Determine the [x, y] coordinate at the center of the cell enclosing the given text.  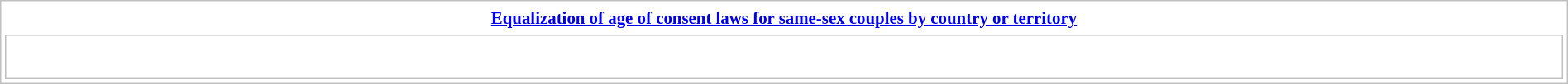
Equalization of age of consent laws for same-sex couples by country or territory [784, 18]
